Scan for the cell matching the given text and deliver its (x, y) coordinate at center. 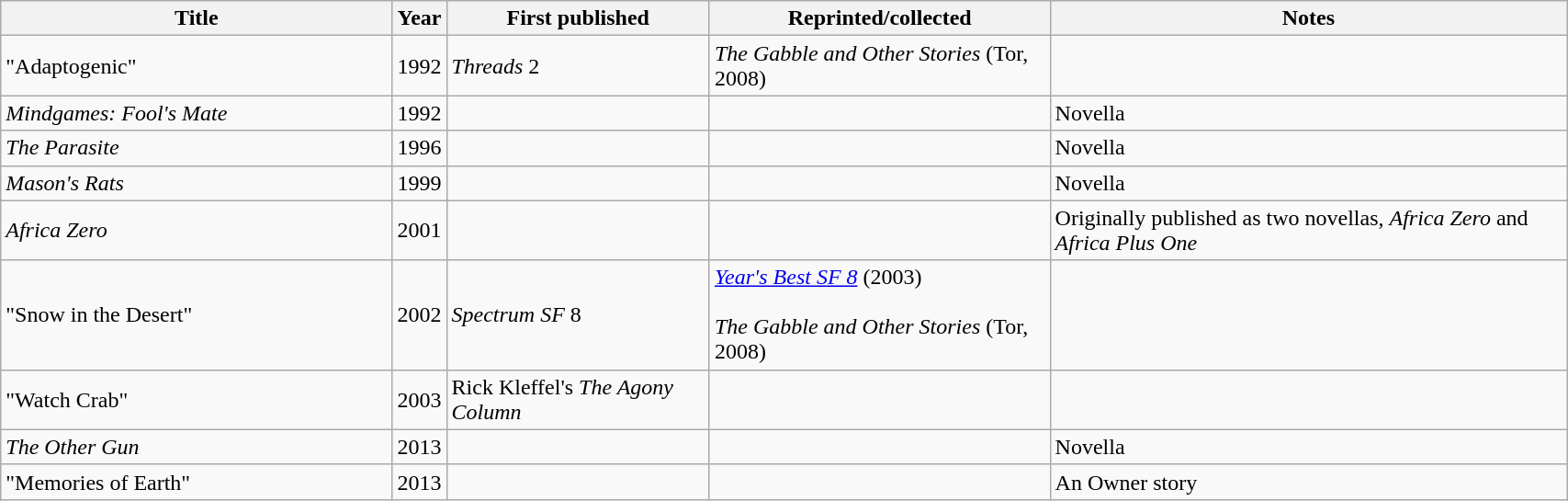
"Memories of Earth" (197, 482)
Year (419, 18)
"Adaptogenic" (197, 66)
Title (197, 18)
Mason's Rats (197, 183)
Year's Best SF 8 (2003)The Gabble and Other Stories (Tor, 2008) (880, 314)
Reprinted/collected (880, 18)
Threads 2 (578, 66)
Notes (1308, 18)
Rick Kleffel's The Agony Column (578, 399)
An Owner story (1308, 482)
"Snow in the Desert" (197, 314)
The Gabble and Other Stories (Tor, 2008) (880, 66)
1996 (419, 148)
Africa Zero (197, 230)
The Parasite (197, 148)
2003 (419, 399)
1999 (419, 183)
Spectrum SF 8 (578, 314)
Originally published as two novellas, Africa Zero and Africa Plus One (1308, 230)
The Other Gun (197, 447)
2002 (419, 314)
Mindgames: Fool's Mate (197, 113)
First published (578, 18)
2001 (419, 230)
"Watch Crab" (197, 399)
